Pinpoint the cell where the given text exists, returning its (X, Y) midpoint coordinate. 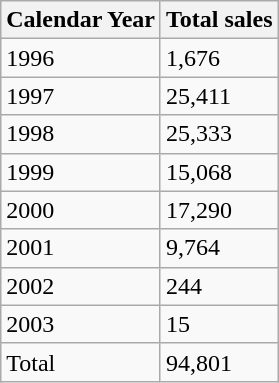
2003 (81, 324)
1,676 (219, 58)
17,290 (219, 210)
25,411 (219, 96)
94,801 (219, 362)
2002 (81, 286)
Calendar Year (81, 20)
2001 (81, 248)
Total sales (219, 20)
1996 (81, 58)
1998 (81, 134)
15,068 (219, 172)
2000 (81, 210)
244 (219, 286)
15 (219, 324)
Total (81, 362)
9,764 (219, 248)
25,333 (219, 134)
1999 (81, 172)
1997 (81, 96)
